Find where the given text appears and provide that cell's center as [x, y] coordinate. 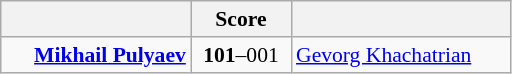
Gevorg Khachatrian [401, 55]
101–001 [241, 55]
Score [241, 19]
Mikhail Pulyaev [96, 55]
